Output the [X, Y] coordinate of the center of the cell containing the given text.  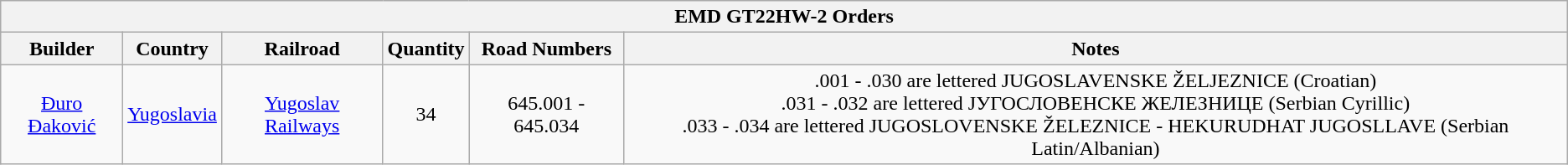
Quantity [426, 49]
Yugoslav Railways [302, 114]
34 [426, 114]
Đuro Đaković [62, 114]
Notes [1096, 49]
Road Numbers [546, 49]
Builder [62, 49]
Yugoslavia [173, 114]
Railroad [302, 49]
EMD GT22HW-2 Orders [784, 17]
645.001 - 645.034 [546, 114]
Country [173, 49]
